Return [x, y] of the center of cell containing provided text 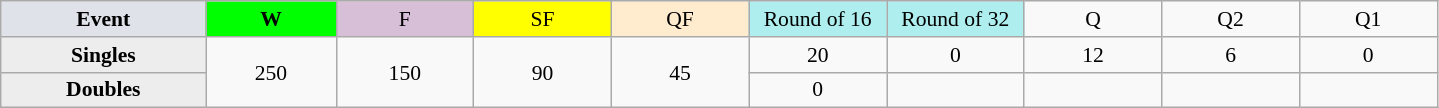
12 [1093, 55]
Q2 [1231, 19]
45 [680, 72]
90 [543, 72]
250 [271, 72]
Q1 [1368, 19]
Q [1093, 19]
20 [818, 55]
SF [543, 19]
W [271, 19]
Round of 32 [955, 19]
Round of 16 [818, 19]
Event [104, 19]
F [405, 19]
Singles [104, 55]
QF [680, 19]
150 [405, 72]
Doubles [104, 90]
6 [1231, 55]
